Find where the given text appears and provide that cell's center as [X, Y] coordinate. 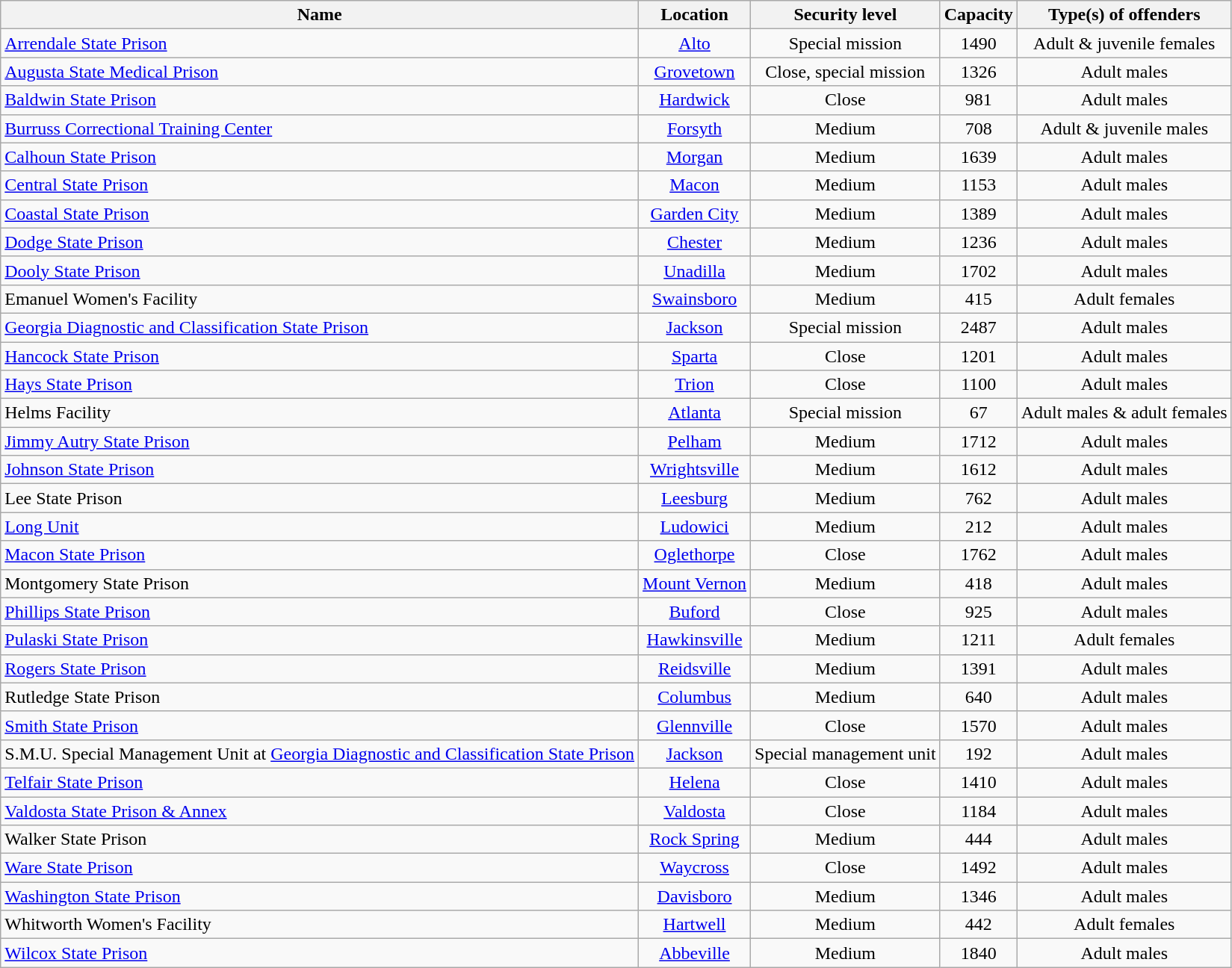
Waycross [695, 868]
Rogers State Prison [320, 668]
Baldwin State Prison [320, 100]
Central State Prison [320, 185]
Calhoun State Prison [320, 157]
Adult & juvenile males [1124, 128]
Alto [695, 43]
1712 [979, 441]
Buford [695, 612]
Mount Vernon [695, 583]
925 [979, 612]
Leesburg [695, 498]
192 [979, 754]
Name [320, 15]
981 [979, 100]
Columbus [695, 697]
Arrendale State Prison [320, 43]
1236 [979, 242]
Location [695, 15]
Hawkinsville [695, 640]
1184 [979, 810]
Glennville [695, 725]
Ware State Prison [320, 868]
Garden City [695, 214]
Burruss Correctional Training Center [320, 128]
Hays State Prison [320, 385]
Helms Facility [320, 413]
Macon State Prison [320, 555]
708 [979, 128]
Valdosta [695, 810]
Adult males & adult females [1124, 413]
762 [979, 498]
Rock Spring [695, 840]
418 [979, 583]
Helena [695, 782]
Reidsville [695, 668]
442 [979, 925]
Georgia Diagnostic and Classification State Prison [320, 327]
1326 [979, 72]
1492 [979, 868]
Oglethorpe [695, 555]
Dooly State Prison [320, 270]
Swainsboro [695, 299]
444 [979, 840]
2487 [979, 327]
Smith State Prison [320, 725]
1391 [979, 668]
Sparta [695, 356]
Atlanta [695, 413]
415 [979, 299]
212 [979, 527]
Type(s) of offenders [1124, 15]
1702 [979, 270]
Augusta State Medical Prison [320, 72]
1211 [979, 640]
1389 [979, 214]
Johnson State Prison [320, 470]
Pulaski State Prison [320, 640]
Hardwick [695, 100]
Valdosta State Prison & Annex [320, 810]
1570 [979, 725]
Trion [695, 385]
1639 [979, 157]
Montgomery State Prison [320, 583]
Abbeville [695, 953]
Rutledge State Prison [320, 697]
Walker State Prison [320, 840]
Wrightsville [695, 470]
Chester [695, 242]
Grovetown [695, 72]
Jimmy Autry State Prison [320, 441]
Unadilla [695, 270]
Morgan [695, 157]
Phillips State Prison [320, 612]
640 [979, 697]
Hartwell [695, 925]
1100 [979, 385]
Adult & juvenile females [1124, 43]
S.M.U. Special Management Unit at Georgia Diagnostic and Classification State Prison [320, 754]
Ludowici [695, 527]
1153 [979, 185]
Special management unit [846, 754]
Pelham [695, 441]
Washington State Prison [320, 896]
1612 [979, 470]
Coastal State Prison [320, 214]
Forsyth [695, 128]
Lee State Prison [320, 498]
1490 [979, 43]
1840 [979, 953]
Whitworth Women's Facility [320, 925]
Emanuel Women's Facility [320, 299]
Davisboro [695, 896]
1762 [979, 555]
67 [979, 413]
Long Unit [320, 527]
Wilcox State Prison [320, 953]
Close, special mission [846, 72]
Dodge State Prison [320, 242]
1410 [979, 782]
Hancock State Prison [320, 356]
Macon [695, 185]
1346 [979, 896]
Security level [846, 15]
1201 [979, 356]
Capacity [979, 15]
Telfair State Prison [320, 782]
